Capture the cell that displays the provided text and extract its (X, Y) central coordinate. 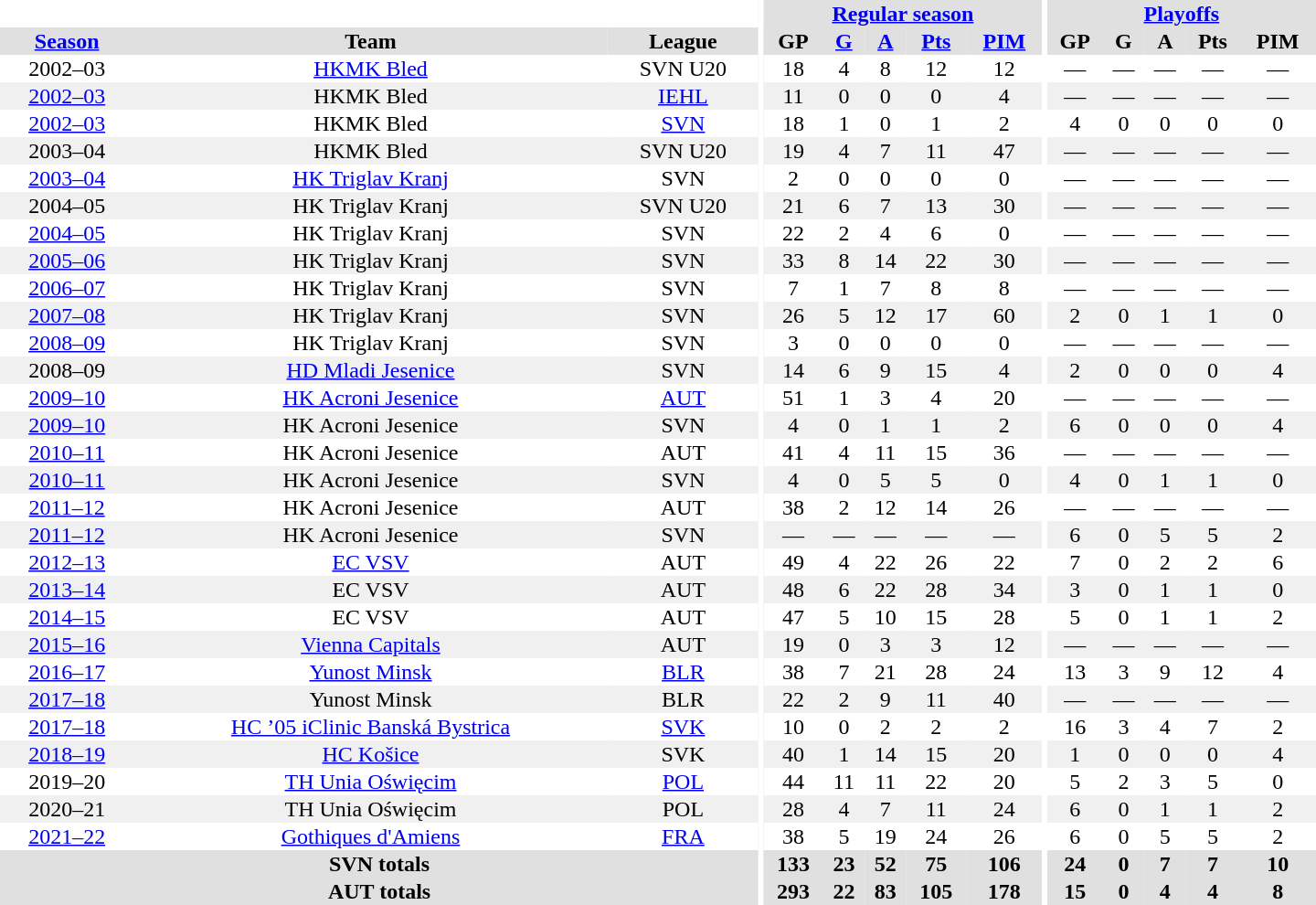
178 (1004, 891)
2013–14 (67, 590)
48 (793, 590)
2018–19 (67, 754)
Season (67, 41)
2016–17 (67, 672)
Vienna Capitals (370, 644)
83 (885, 891)
16 (1075, 727)
36 (1004, 452)
League (684, 41)
Regular season (903, 14)
2019–20 (67, 782)
HD Mladi Jesenice (370, 370)
52 (885, 864)
2021–22 (67, 836)
SVN totals (379, 864)
41 (793, 452)
Team (370, 41)
2015–16 (67, 644)
49 (793, 562)
HC ’05 iClinic Banská Bystrica (370, 727)
2012–13 (67, 562)
2007–08 (67, 315)
133 (793, 864)
33 (793, 261)
293 (793, 891)
60 (1004, 315)
IEHL (684, 96)
Playoffs (1182, 14)
105 (937, 891)
23 (844, 864)
34 (1004, 590)
106 (1004, 864)
FRA (684, 836)
2005–06 (67, 261)
AUT totals (379, 891)
75 (937, 864)
2014–15 (67, 617)
2020–21 (67, 809)
51 (793, 398)
17 (937, 315)
Gothiques d'Amiens (370, 836)
HC Košice (370, 754)
2006–07 (67, 288)
44 (793, 782)
